Output the (x, y) coordinate of the center of the cell containing the given text.  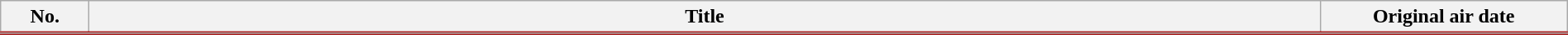
No. (45, 17)
Original air date (1444, 17)
Title (705, 17)
